From the cell containing the given text, extract its center point as (X, Y) coordinate. 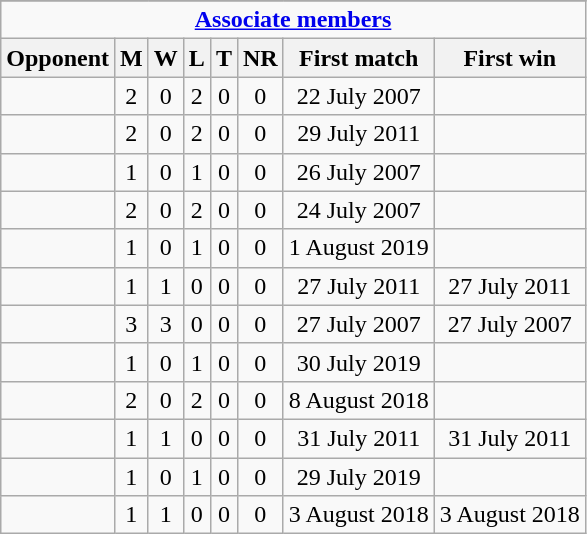
26 July 2007 (358, 172)
First win (510, 58)
29 July 2019 (358, 477)
1 August 2019 (358, 248)
L (196, 58)
30 July 2019 (358, 362)
M (132, 58)
29 July 2011 (358, 134)
W (166, 58)
24 July 2007 (358, 210)
First match (358, 58)
Opponent (58, 58)
Associate members (294, 20)
22 July 2007 (358, 96)
T (224, 58)
8 August 2018 (358, 400)
NR (260, 58)
